Detect which cell encompasses the target text, then output its (x, y) center coordinate. 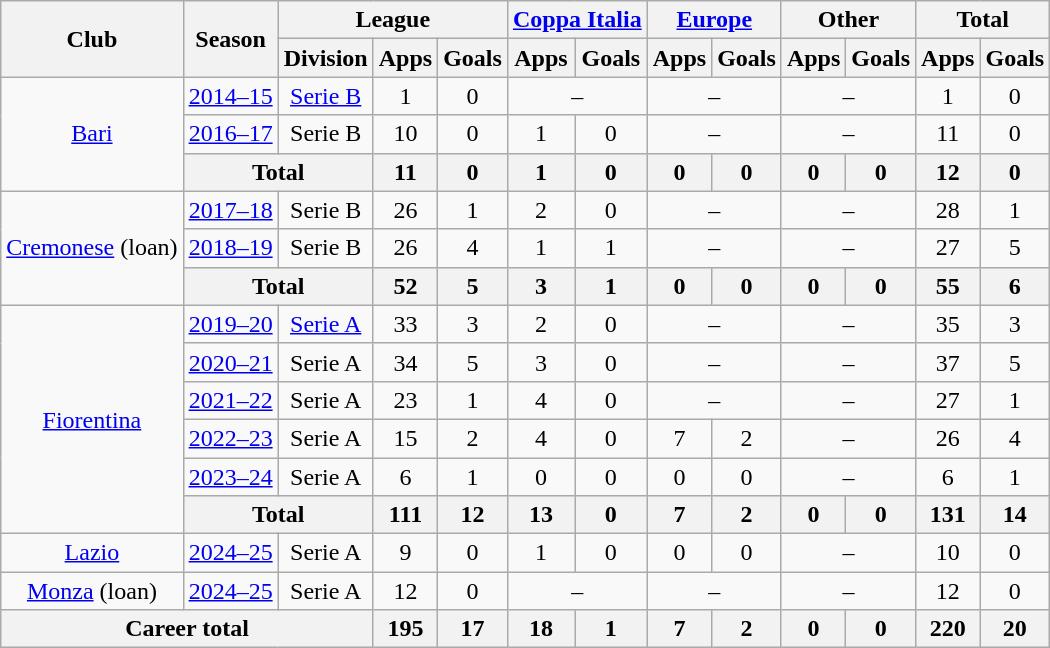
37 (948, 362)
28 (948, 210)
2021–22 (230, 400)
Europe (714, 20)
52 (405, 286)
13 (540, 515)
2017–18 (230, 210)
Monza (loan) (92, 591)
34 (405, 362)
2016–17 (230, 134)
2018–19 (230, 248)
2020–21 (230, 362)
Bari (92, 134)
2023–24 (230, 477)
League (392, 20)
Coppa Italia (577, 20)
14 (1015, 515)
Cremonese (loan) (92, 248)
2014–15 (230, 96)
Career total (187, 629)
35 (948, 324)
Season (230, 39)
2019–20 (230, 324)
18 (540, 629)
Other (848, 20)
131 (948, 515)
17 (473, 629)
2022–23 (230, 438)
23 (405, 400)
195 (405, 629)
15 (405, 438)
20 (1015, 629)
Division (326, 58)
Lazio (92, 553)
Club (92, 39)
9 (405, 553)
55 (948, 286)
111 (405, 515)
Fiorentina (92, 419)
220 (948, 629)
33 (405, 324)
